Determine the [x, y] coordinate at the center of the cell enclosing the given text.  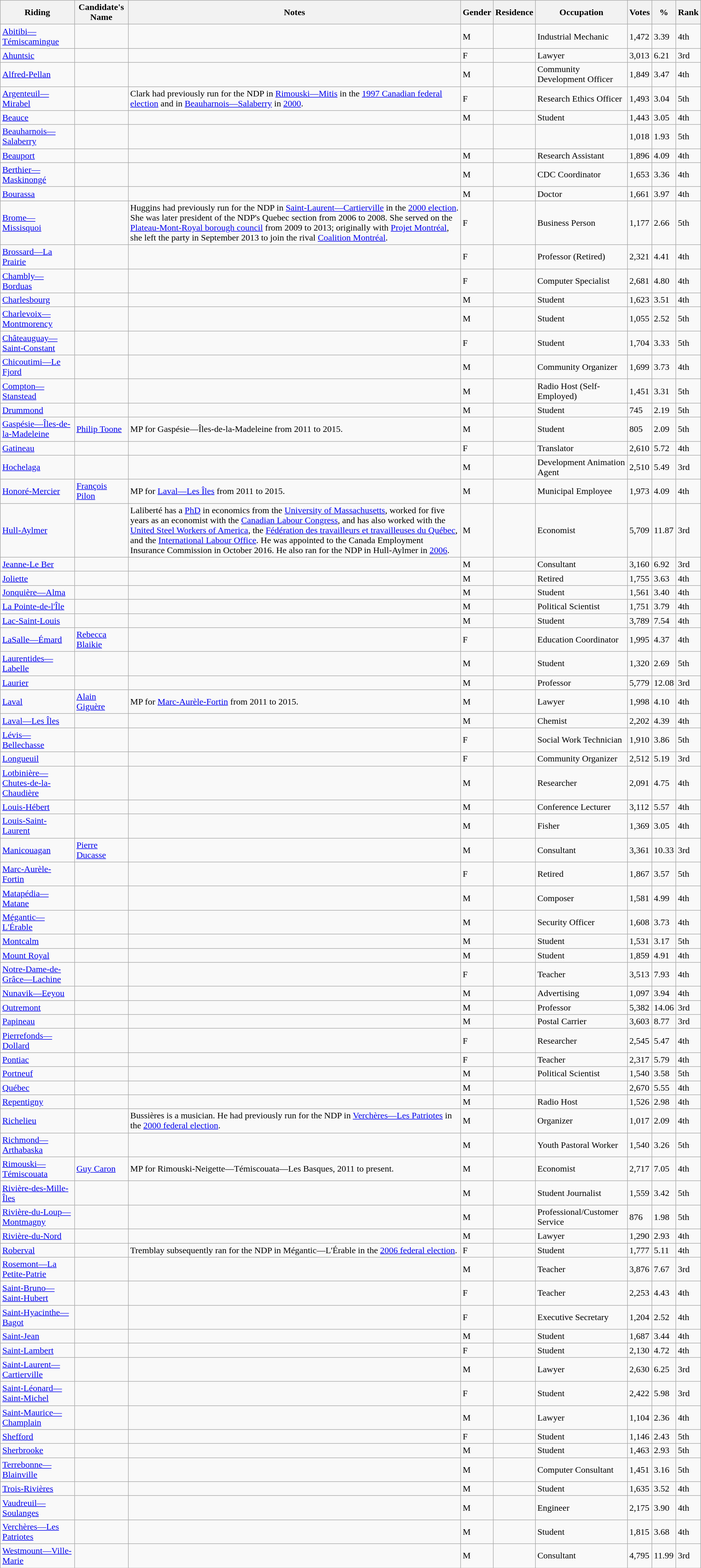
12.08 [664, 683]
1,104 [640, 1417]
Youth Pastoral Worker [581, 1145]
4,795 [640, 1555]
Richelieu [37, 1121]
Sherbrooke [37, 1451]
3.33 [664, 343]
1,859 [640, 955]
3.31 [664, 391]
2,512 [640, 759]
MP for Marc-Aurèle-Fortin from 2011 to 2015. [294, 702]
Marc-Aurèle-Fortin [37, 874]
2,175 [640, 1507]
Matapédia—Matane [37, 898]
3,789 [640, 620]
5.11 [664, 1250]
1,687 [640, 1336]
2,510 [640, 467]
5,779 [640, 683]
4.80 [664, 281]
4.99 [664, 898]
2,717 [640, 1169]
3.39 [664, 36]
Clark had previously run for the NDP in Rimouski—Mitis in the 1997 Canadian federal election and in Beauharnois—Salaberry in 2000. [294, 98]
Research Ethics Officer [581, 98]
2.43 [664, 1436]
1,867 [640, 874]
Repentigny [37, 1102]
2.69 [664, 664]
Advertising [581, 993]
1,177 [640, 222]
Beauharnois—Salaberry [37, 137]
2,681 [640, 281]
Compton—Stanstead [37, 391]
Brome—Missisquoi [37, 222]
5.72 [664, 448]
3.58 [664, 1074]
14.06 [664, 1008]
Organizer [581, 1121]
Chambly—Borduas [37, 281]
Social Work Technician [581, 740]
Executive Secretary [581, 1318]
1,910 [640, 740]
Richmond—Arthabaska [37, 1145]
1,623 [640, 300]
1,493 [640, 98]
Portneuf [37, 1074]
5,709 [640, 530]
2,422 [640, 1394]
3.17 [664, 941]
Community Development Officer [581, 75]
1,751 [640, 606]
Ahuntsic [37, 55]
Beauport [37, 156]
4.39 [664, 721]
LaSalle—Émard [37, 640]
Mount Royal [37, 955]
Composer [581, 898]
1,018 [640, 137]
2.66 [664, 222]
La Pointe-de-l'Île [37, 606]
Chicoutimi—Le Fjord [37, 367]
Pontiac [37, 1060]
3.47 [664, 75]
Business Person [581, 222]
Joliette [37, 578]
Shefford [37, 1436]
7.05 [664, 1169]
Lotbinière—Chutes-de-la-Chaudière [37, 783]
Jeanne-Le Ber [37, 564]
1,777 [640, 1250]
Saint-Laurent—Cartierville [37, 1369]
Fisher [581, 826]
1,995 [640, 640]
Tremblay subsequently ran for the NDP in Mégantic—L'Érable in the 2006 federal election. [294, 1250]
1,290 [640, 1236]
1,531 [640, 941]
1,369 [640, 826]
Research Assistant [581, 156]
Saint-Bruno—Saint-Hubert [37, 1293]
Pierre Ducasse [101, 850]
Chemist [581, 721]
MP for Laval—Les Îles from 2011 to 2015. [294, 491]
Trois-Rivières [37, 1489]
Gaspésie—Îles-de-la-Madeleine [37, 429]
Laval [37, 702]
Rebecca Blaikie [101, 640]
1.93 [664, 137]
5,382 [640, 1008]
Manicouagan [37, 850]
Louis-Saint-Laurent [37, 826]
1,204 [640, 1318]
876 [640, 1217]
3.04 [664, 98]
10.33 [664, 850]
Rivière-des-Mille-Îles [37, 1193]
Terrebonne—Blainville [37, 1470]
2,253 [640, 1293]
3,013 [640, 55]
1,443 [640, 117]
Industrial Mechanic [581, 36]
Beauce [37, 117]
Vaudreuil—Soulanges [37, 1507]
4.72 [664, 1350]
3.40 [664, 592]
745 [640, 410]
Engineer [581, 1507]
Laurentides—Labelle [37, 664]
7.54 [664, 620]
Bussières is a musician. He had previously run for the NDP in Verchères—Les Patriotes in the 2000 federal election. [294, 1121]
1,097 [640, 993]
6.21 [664, 55]
Saint-Maurice—Champlain [37, 1417]
Philip Toone [101, 429]
Saint-Hyacinthe—Bagot [37, 1318]
1,635 [640, 1489]
Security Officer [581, 922]
2,321 [640, 256]
2,202 [640, 721]
1,055 [640, 319]
Radio Host [581, 1102]
11.87 [664, 530]
Gatineau [37, 448]
Doctor [581, 194]
1,320 [640, 664]
1,653 [640, 174]
Professional/Customer Service [581, 1217]
3.36 [664, 174]
Saint-Léonard—Saint-Michel [37, 1394]
2.36 [664, 1417]
805 [640, 429]
Papineau [37, 1022]
5.79 [664, 1060]
4.41 [664, 256]
Hochelaga [37, 467]
Berthier—Maskinongé [37, 174]
1.98 [664, 1217]
1,526 [640, 1102]
Québec [37, 1088]
5.49 [664, 467]
Education Coordinator [581, 640]
Votes [640, 13]
3.26 [664, 1145]
Brossard—La Prairie [37, 256]
MP for Rimouski-Neigette—Témiscouata—Les Basques, 2011 to present. [294, 1169]
Professor (Retired) [581, 256]
Translator [581, 448]
Drummond [37, 410]
Montcalm [37, 941]
Abitibi—Témiscamingue [37, 36]
Roberval [37, 1250]
3.63 [664, 578]
Nunavik—Eeyou [37, 993]
Charlesbourg [37, 300]
3.44 [664, 1336]
3.90 [664, 1507]
Lévis—Bellechasse [37, 740]
6.25 [664, 1369]
8.77 [664, 1022]
6.92 [664, 564]
Saint-Jean [37, 1336]
2.19 [664, 410]
3,513 [640, 975]
1,017 [640, 1121]
1,973 [640, 491]
Jonquière—Alma [37, 592]
2,670 [640, 1088]
Postal Carrier [581, 1022]
Riding [37, 13]
3,876 [640, 1269]
1,581 [640, 898]
5.19 [664, 759]
Bourassa [37, 194]
Rivière-du-Nord [37, 1236]
4.10 [664, 702]
Argenteuil—Mirabel [37, 98]
Occupation [581, 13]
Computer Consultant [581, 1470]
3,112 [640, 807]
3.51 [664, 300]
3.16 [664, 1470]
3.52 [664, 1489]
Alain Giguère [101, 702]
Computer Specialist [581, 281]
Notre-Dame-de-Grâce—Lachine [37, 975]
4.43 [664, 1293]
3.94 [664, 993]
1,815 [640, 1532]
2,091 [640, 783]
Candidate's Name [101, 13]
3,603 [640, 1022]
1,661 [640, 194]
CDC Coordinator [581, 174]
Development Animation Agent [581, 467]
Longueuil [37, 759]
2,610 [640, 448]
2,317 [640, 1060]
1,998 [640, 702]
5.57 [664, 807]
1,699 [640, 367]
7.93 [664, 975]
Residence [514, 13]
3.57 [664, 874]
1,463 [640, 1451]
Rimouski—Témiscouata [37, 1169]
Lac-Saint-Louis [37, 620]
3.97 [664, 194]
Rosemont—La Petite-Patrie [37, 1269]
Outremont [37, 1008]
Gender [477, 13]
3,361 [640, 850]
Châteauguay—Saint-Constant [37, 343]
Alfred-Pellan [37, 75]
3.79 [664, 606]
Westmount—Ville-Marie [37, 1555]
1,608 [640, 922]
2,545 [640, 1040]
Verchères—Les Patriotes [37, 1532]
3.42 [664, 1193]
Radio Host (Self-Employed) [581, 391]
5.98 [664, 1394]
François Pilon [101, 491]
4.91 [664, 955]
5.55 [664, 1088]
1,896 [640, 156]
4.37 [664, 640]
1,561 [640, 592]
Honoré-Mercier [37, 491]
1,704 [640, 343]
Saint-Lambert [37, 1350]
2,130 [640, 1350]
2,630 [640, 1369]
MP for Gaspésie—Îles-de-la-Madeleine from 2011 to 2015. [294, 429]
Conference Lecturer [581, 807]
4.75 [664, 783]
Louis-Hébert [37, 807]
3,160 [640, 564]
Laurier [37, 683]
1,755 [640, 578]
% [664, 13]
Rank [688, 13]
Rivière-du-Loup—Montmagny [37, 1217]
1,559 [640, 1193]
11.99 [664, 1555]
Charlevoix—Montmorency [37, 319]
Municipal Employee [581, 491]
Guy Caron [101, 1169]
Laval—Les Îles [37, 721]
Notes [294, 13]
1,146 [640, 1436]
7.67 [664, 1269]
Pierrefonds—Dollard [37, 1040]
3.68 [664, 1532]
3.86 [664, 740]
Mégantic—L'Érable [37, 922]
1,849 [640, 75]
Student Journalist [581, 1193]
2.98 [664, 1102]
1,472 [640, 36]
5.47 [664, 1040]
Hull-Aylmer [37, 530]
